Return the (x, y) coordinate for the center point of the cell that contains the specified text.  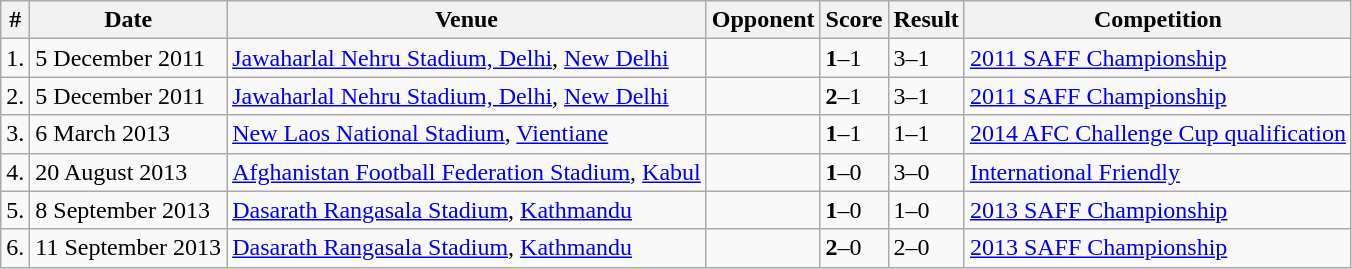
Opponent (763, 20)
4. (16, 172)
5. (16, 210)
New Laos National Stadium, Vientiane (467, 134)
2–1 (854, 96)
2. (16, 96)
6 March 2013 (128, 134)
3–0 (926, 172)
International Friendly (1158, 172)
Venue (467, 20)
Result (926, 20)
Competition (1158, 20)
20 August 2013 (128, 172)
# (16, 20)
8 September 2013 (128, 210)
Afghanistan Football Federation Stadium, Kabul (467, 172)
3. (16, 134)
11 September 2013 (128, 248)
6. (16, 248)
Score (854, 20)
Date (128, 20)
2014 AFC Challenge Cup qualification (1158, 134)
1. (16, 58)
